Find where the given text appears and provide that cell's center as (X, Y) coordinate. 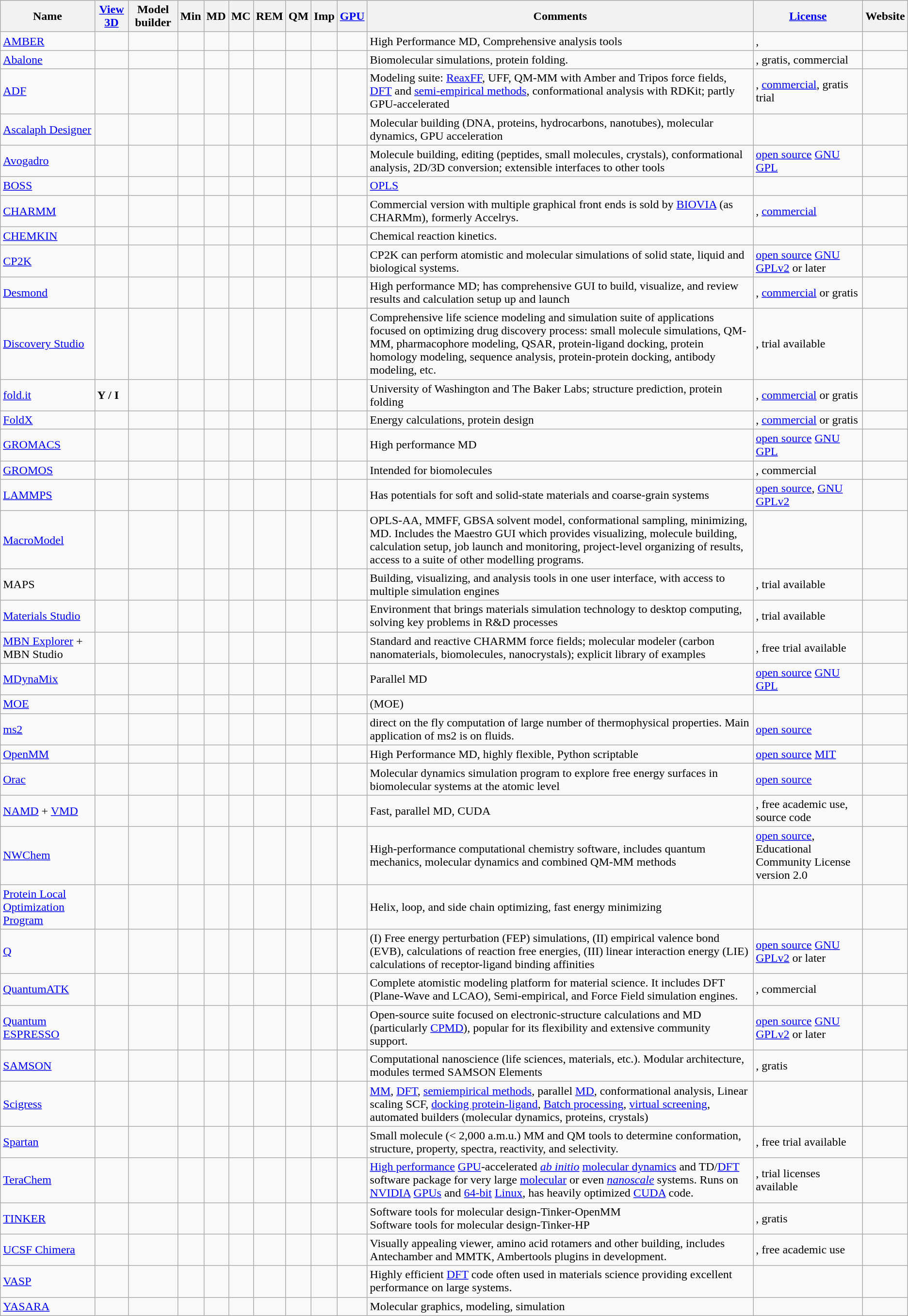
, free academic use, source code (808, 810)
, (808, 41)
MAPS (48, 584)
Ascalaph Designer (48, 129)
QM (298, 16)
QuantumATK (48, 990)
open source MIT (808, 754)
CP2K (48, 261)
Building, visualizing, and analysis tools in one user interface, with access to multiple simulation engines (560, 584)
VASP (48, 1281)
MacroModel (48, 540)
TINKER (48, 1218)
View 3D (112, 16)
Website (885, 16)
OpenMM (48, 754)
Biomolecular simulations, protein folding. (560, 60)
Small molecule (< 2,000 a.m.u.) MM and QM tools to determine conformation, structure, property, spectra, reactivity, and selectivity. (560, 1142)
REM (270, 16)
NAMD + VMD (48, 810)
Scigress (48, 1104)
Intended for biomolecules (560, 470)
BOSS (48, 186)
High Performance MD, highly flexible, Python scriptable (560, 754)
Q (48, 952)
(MOE) (560, 704)
direct on the fly computation of large number of thermophysical properties. Main application of ms2 is on fluids. (560, 729)
High-performance computational chemistry software, includes quantum mechanics, molecular dynamics and combined QM-MM methods (560, 855)
Min (191, 16)
, gratis, commercial (808, 60)
SAMSON (48, 1066)
CHEMKIN (48, 236)
TeraChem (48, 1180)
UCSF Chimera (48, 1250)
Standard and reactive CHARMM force fields; molecular modeler (carbon nanomaterials, biomolecules, nanocrystals); explicit library of examples (560, 647)
YASARA (48, 1306)
Protein Local Optimization Program (48, 906)
Avogadro (48, 161)
Comments (560, 16)
Molecular building (DNA, proteins, hydrocarbons, nanotubes), molecular dynamics, GPU acceleration (560, 129)
MDynaMix (48, 679)
AMBER (48, 41)
MC (241, 16)
Has potentials for soft and solid-state materials and coarse-grain systems (560, 495)
, commercial, gratis trial (808, 91)
Materials Studio (48, 616)
open source, GNU GPLv2 (808, 495)
OPLS (560, 186)
Complete atomistic modeling platform for material science. It includes DFT (Plane-Wave and LCAO), Semi-empirical, and Force Field simulation engines. (560, 990)
CP2K can perform atomistic and molecular simulations of solid state, liquid and biological systems. (560, 261)
Computational nanoscience (life sciences, materials, etc.). Modular architecture, modules termed SAMSON Elements (560, 1066)
NWChem (48, 855)
Energy calculations, protein design (560, 420)
Orac (48, 779)
Software tools for molecular design-Tinker-OpenMMSoftware tools for molecular design-Tinker-HP (560, 1218)
Highly efficient DFT code often used in materials science providing excellent performance on large systems. (560, 1281)
fold.it (48, 395)
Commercial version with multiple graphical front ends is sold by BIOVIA (as CHARMm), formerly Accelrys. (560, 211)
GROMACS (48, 445)
Environment that brings materials simulation technology to desktop computing, solving key problems in R&D processes (560, 616)
, free academic use (808, 1250)
Y / I (112, 395)
High performance MD (560, 445)
University of Washington and The Baker Labs; structure prediction, protein folding (560, 395)
Molecular dynamics simulation program to explore free energy surfaces in biomolecular systems at the atomic level (560, 779)
GPU (352, 16)
High Performance MD, Comprehensive analysis tools (560, 41)
High performance MD; has comprehensive GUI to build, visualize, and review results and calculation setup up and launch (560, 292)
Molecular graphics, modeling, simulation (560, 1306)
ms2 (48, 729)
ADF (48, 91)
Quantum ESPRESSO (48, 1028)
Desmond (48, 292)
Spartan (48, 1142)
Fast, parallel MD, CUDA (560, 810)
Molecule building, editing (peptides, small molecules, crystals), conformational analysis, 2D/3D conversion; extensible interfaces to other tools (560, 161)
Abalone (48, 60)
Name (48, 16)
Imp (324, 16)
FoldX (48, 420)
MBN Explorer + MBN Studio (48, 647)
open source, Educational Community License version 2.0 (808, 855)
Visually appealing viewer, amino acid rotamers and other building, includes Antechamber and MMTK, Ambertools plugins in development. (560, 1250)
Discovery Studio (48, 344)
Model builder (153, 16)
License (808, 16)
MOE (48, 704)
CHARMM (48, 211)
Helix, loop, and side chain optimizing, fast energy minimizing (560, 906)
GROMOS (48, 470)
Chemical reaction kinetics. (560, 236)
LAMMPS (48, 495)
, trial licenses available (808, 1180)
Parallel MD (560, 679)
MD (216, 16)
